Extract the [x, y] coordinate from the center of the cell holding the provided text.  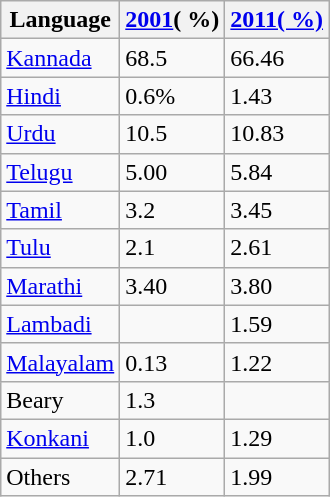
3.40 [172, 286]
1.59 [277, 324]
2.61 [277, 248]
1.0 [172, 438]
3.80 [277, 286]
Tamil [60, 210]
Hindi [60, 96]
2001( %) [172, 20]
10.83 [277, 134]
1.22 [277, 362]
2011( %) [277, 20]
5.00 [172, 172]
Others [60, 477]
0.6% [172, 96]
0.13 [172, 362]
Kannada [60, 58]
Beary [60, 400]
Konkani [60, 438]
66.46 [277, 58]
3.45 [277, 210]
10.5 [172, 134]
Telugu [60, 172]
Urdu [60, 134]
1.43 [277, 96]
1.3 [172, 400]
68.5 [172, 58]
2.71 [172, 477]
5.84 [277, 172]
1.29 [277, 438]
Lambadi [60, 324]
3.2 [172, 210]
2.1 [172, 248]
Language [60, 20]
Malayalam [60, 362]
Marathi [60, 286]
1.99 [277, 477]
Tulu [60, 248]
